Scan for the cell matching the given text and deliver its [X, Y] coordinate at center. 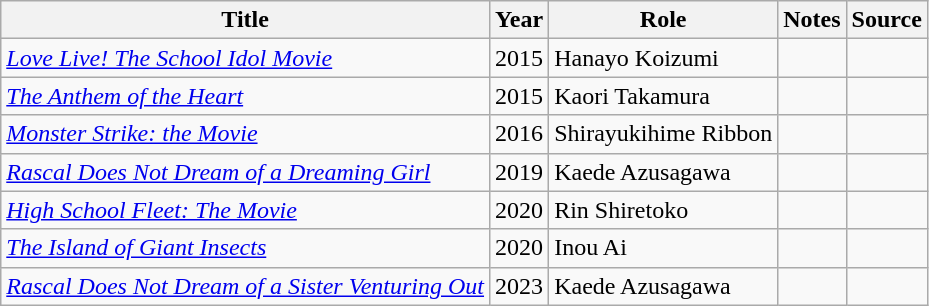
2016 [520, 134]
Rascal Does Not Dream of a Sister Venturing Out [246, 286]
Kaori Takamura [664, 96]
The Island of Giant Insects [246, 248]
Notes [812, 20]
Inou Ai [664, 248]
The Anthem of the Heart [246, 96]
Role [664, 20]
Shirayukihime Ribbon [664, 134]
2023 [520, 286]
Rascal Does Not Dream of a Dreaming Girl [246, 172]
Title [246, 20]
2019 [520, 172]
Year [520, 20]
Monster Strike: the Movie [246, 134]
Hanayo Koizumi [664, 58]
Rin Shiretoko [664, 210]
High School Fleet: The Movie [246, 210]
Love Live! The School Idol Movie [246, 58]
Source [886, 20]
